Return (x, y) of the center of cell containing provided text 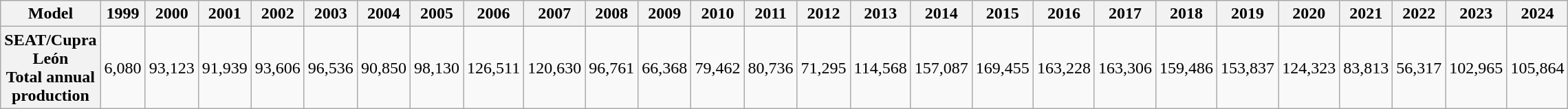
2022 (1419, 14)
120,630 (554, 67)
2020 (1309, 14)
2014 (941, 14)
1999 (122, 14)
2016 (1063, 14)
83,813 (1366, 67)
71,295 (824, 67)
SEAT/Cupra LeónTotal annual production (51, 67)
2012 (824, 14)
159,486 (1186, 67)
2024 (1538, 14)
80,736 (770, 67)
2010 (718, 14)
96,536 (330, 67)
2002 (278, 14)
2000 (172, 14)
105,864 (1538, 67)
98,130 (436, 67)
2019 (1248, 14)
2015 (1003, 14)
91,939 (224, 67)
2004 (384, 14)
2021 (1366, 14)
2001 (224, 14)
102,965 (1476, 67)
2006 (494, 14)
66,368 (664, 67)
126,511 (494, 67)
2008 (612, 14)
2007 (554, 14)
2013 (880, 14)
2003 (330, 14)
2005 (436, 14)
169,455 (1003, 67)
2018 (1186, 14)
2011 (770, 14)
114,568 (880, 67)
124,323 (1309, 67)
6,080 (122, 67)
153,837 (1248, 67)
163,228 (1063, 67)
93,606 (278, 67)
Model (51, 14)
163,306 (1125, 67)
157,087 (941, 67)
96,761 (612, 67)
2017 (1125, 14)
90,850 (384, 67)
93,123 (172, 67)
2023 (1476, 14)
79,462 (718, 67)
56,317 (1419, 67)
2009 (664, 14)
